Extract the [X, Y] coordinate from the center of the cell holding the provided text.  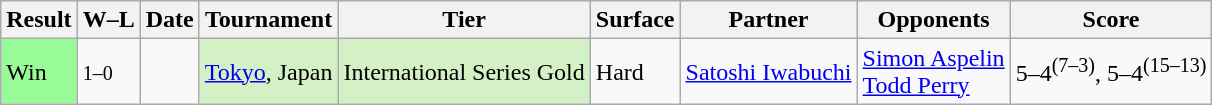
International Series Gold [464, 72]
Simon Aspelin Todd Perry [934, 72]
Surface [635, 20]
Satoshi Iwabuchi [768, 72]
Tokyo, Japan [268, 72]
Win [39, 72]
Score [1111, 20]
Tier [464, 20]
Result [39, 20]
Date [170, 20]
Partner [768, 20]
Hard [635, 72]
1–0 [108, 72]
Tournament [268, 20]
5–4(7–3), 5–4(15–13) [1111, 72]
W–L [108, 20]
Opponents [934, 20]
